Output the [X, Y] coordinate of the center of the cell containing the given text.  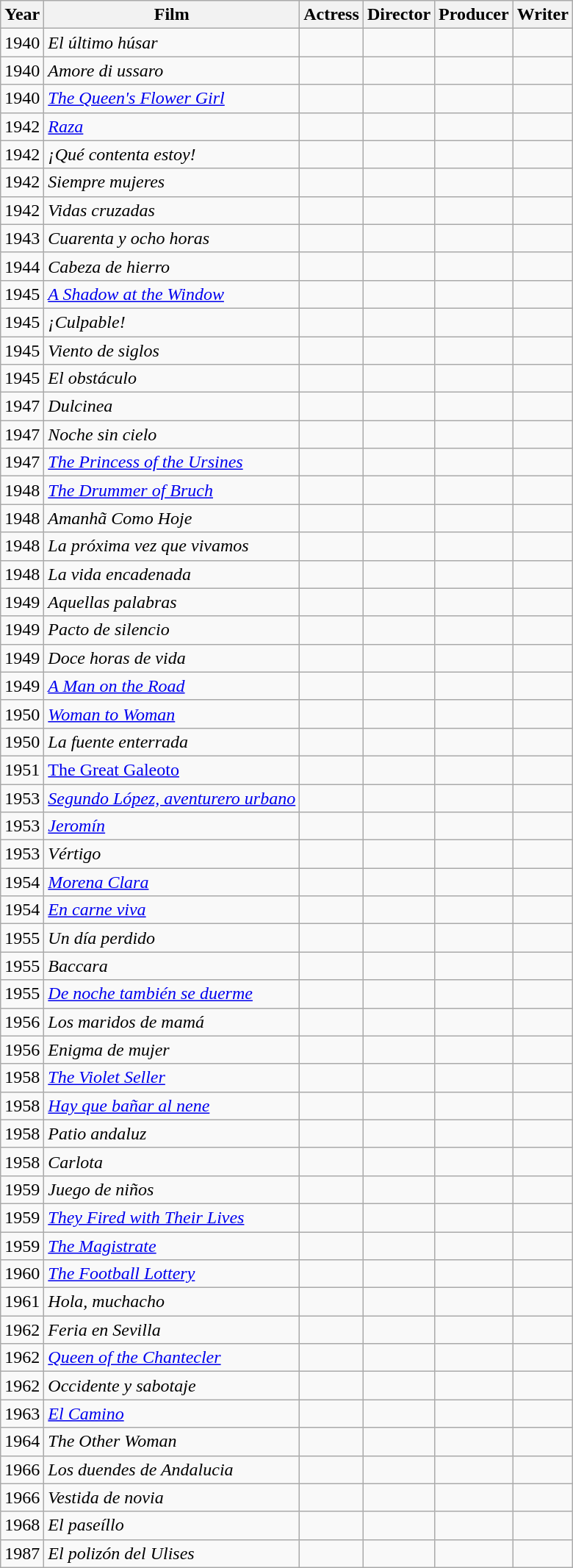
Actress [332, 15]
The Queen's Flower Girl [172, 99]
¡Culpable! [172, 322]
Un día perdido [172, 938]
Hola, muchacho [172, 1302]
1960 [22, 1274]
The Drummer of Bruch [172, 490]
1968 [22, 1525]
Cuarenta y ocho horas [172, 238]
Vidas cruzadas [172, 210]
Hay que bañar al nene [172, 1106]
Aquellas palabras [172, 602]
La vida encadenada [172, 574]
1943 [22, 238]
Siempre mujeres [172, 182]
Enigma de mujer [172, 1050]
El obstáculo [172, 379]
The Football Lottery [172, 1274]
Year [22, 15]
Pacto de silencio [172, 630]
1987 [22, 1553]
El polizón del Ulises [172, 1553]
The Great Galeoto [172, 770]
The Princess of the Ursines [172, 462]
Amore di ussaro [172, 71]
Feria en Sevilla [172, 1330]
Los maridos de mamá [172, 1022]
Doce horas de vida [172, 658]
Occidente y sabotaje [172, 1386]
1944 [22, 266]
Jeromín [172, 826]
1964 [22, 1442]
De noche también se duerme [172, 994]
Writer [542, 15]
Raza [172, 126]
Woman to Woman [172, 714]
En carne viva [172, 910]
Dulcinea [172, 407]
1961 [22, 1302]
Cabeza de hierro [172, 266]
Segundo López, aventurero urbano [172, 798]
Director [398, 15]
Film [172, 15]
Amanhã Como Hoje [172, 518]
The Magistrate [172, 1246]
Vestida de novia [172, 1497]
Carlota [172, 1161]
Juego de niños [172, 1189]
Los duendes de Andalucia [172, 1469]
Queen of the Chantecler [172, 1358]
Noche sin cielo [172, 434]
Viento de siglos [172, 351]
El Camino [172, 1414]
Morena Clara [172, 882]
1963 [22, 1414]
The Other Woman [172, 1442]
Vértigo [172, 854]
A Man on the Road [172, 686]
Producer [475, 15]
La próxima vez que vivamos [172, 546]
They Fired with Their Lives [172, 1217]
A Shadow at the Window [172, 294]
The Violet Seller [172, 1078]
1951 [22, 770]
Patio andaluz [172, 1134]
El último húsar [172, 43]
¡Qué contenta estoy! [172, 154]
Baccara [172, 966]
La fuente enterrada [172, 742]
El paseíllo [172, 1525]
